Return the [X, Y] coordinate for the center point of the cell that contains the specified text.  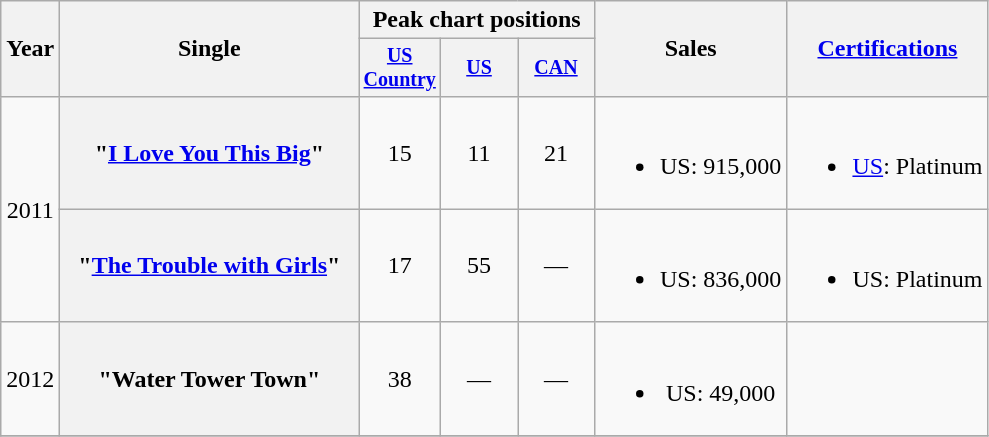
Sales [690, 49]
Certifications [888, 49]
11 [480, 152]
Year [30, 49]
2012 [30, 378]
17 [400, 266]
2011 [30, 209]
US: 915,000 [690, 152]
Single [210, 49]
Peak chart positions [477, 20]
"I Love You This Big" [210, 152]
CAN [556, 68]
"Water Tower Town" [210, 378]
US: 49,000 [690, 378]
US [480, 68]
US Country [400, 68]
15 [400, 152]
"The Trouble with Girls" [210, 266]
US: 836,000 [690, 266]
55 [480, 266]
21 [556, 152]
38 [400, 378]
